Extract the (X, Y) coordinate from the center of the cell holding the provided text.  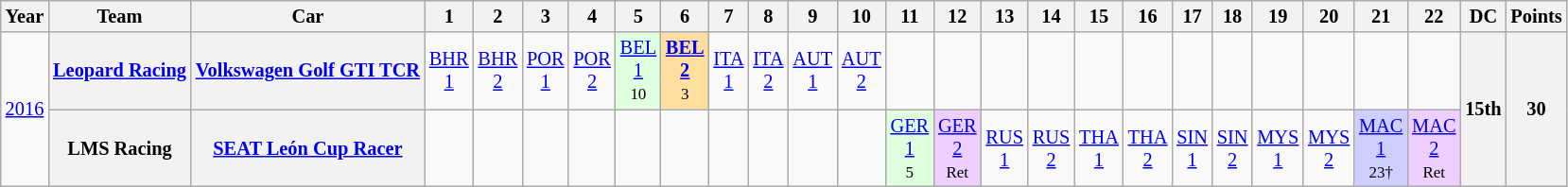
6 (685, 16)
POR2 (592, 71)
9 (812, 16)
POR1 (545, 71)
MYS1 (1278, 148)
THA2 (1148, 148)
LMS Racing (119, 148)
14 (1052, 16)
13 (1004, 16)
20 (1329, 16)
Year (25, 16)
BHR2 (498, 71)
AUT2 (862, 71)
BEL110 (638, 71)
Team (119, 16)
BHR1 (449, 71)
DC (1483, 16)
Car (308, 16)
11 (910, 16)
MYS2 (1329, 148)
SIN1 (1192, 148)
MAC2Ret (1434, 148)
5 (638, 16)
17 (1192, 16)
Volkswagen Golf GTI TCR (308, 71)
BEL23 (685, 71)
ITA1 (728, 71)
GER2Ret (957, 148)
21 (1381, 16)
19 (1278, 16)
30 (1537, 110)
SEAT León Cup Racer (308, 148)
Leopard Racing (119, 71)
1 (449, 16)
THA1 (1099, 148)
3 (545, 16)
RUS1 (1004, 148)
8 (768, 16)
SIN2 (1233, 148)
AUT1 (812, 71)
7 (728, 16)
RUS2 (1052, 148)
15th (1483, 110)
10 (862, 16)
Points (1537, 16)
ITA2 (768, 71)
2 (498, 16)
MAC123† (1381, 148)
4 (592, 16)
12 (957, 16)
16 (1148, 16)
15 (1099, 16)
22 (1434, 16)
18 (1233, 16)
2016 (25, 110)
GER15 (910, 148)
